Return [x, y] of the center of cell containing provided text 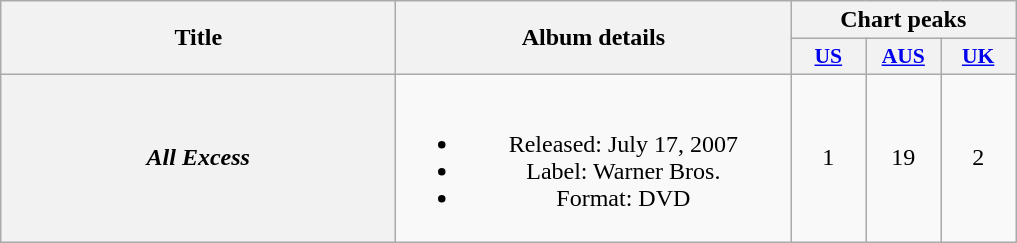
2 [978, 158]
Chart peaks [904, 20]
US [828, 57]
UK [978, 57]
Released: July 17, 2007Label: Warner Bros.Format: DVD [594, 158]
AUS [904, 57]
19 [904, 158]
Title [198, 38]
All Excess [198, 158]
Album details [594, 38]
1 [828, 158]
